Extract the [X, Y] coordinate from the center of the cell holding the provided text.  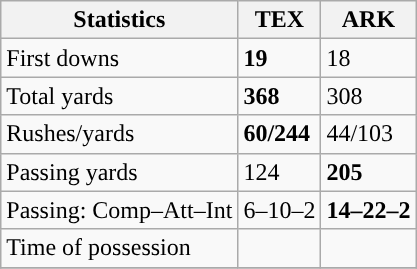
19 [280, 58]
18 [368, 58]
6–10–2 [280, 210]
44/103 [368, 134]
Time of possession [120, 248]
ARK [368, 20]
First downs [120, 58]
TEX [280, 20]
Passing: Comp–Att–Int [120, 210]
Rushes/yards [120, 134]
Statistics [120, 20]
Passing yards [120, 172]
14–22–2 [368, 210]
60/244 [280, 134]
368 [280, 96]
Total yards [120, 96]
205 [368, 172]
124 [280, 172]
308 [368, 96]
